Pinpoint the cell where the given text exists, returning its [x, y] midpoint coordinate. 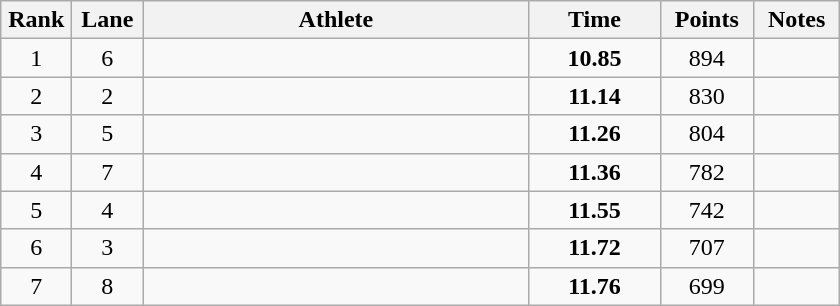
Rank [36, 20]
699 [707, 286]
Athlete [336, 20]
707 [707, 248]
Points [707, 20]
782 [707, 172]
8 [108, 286]
1 [36, 58]
894 [707, 58]
830 [707, 96]
Notes [797, 20]
804 [707, 134]
11.14 [594, 96]
11.36 [594, 172]
11.55 [594, 210]
Time [594, 20]
11.26 [594, 134]
Lane [108, 20]
11.72 [594, 248]
11.76 [594, 286]
742 [707, 210]
10.85 [594, 58]
